Return [X, Y] of the center of cell containing provided text 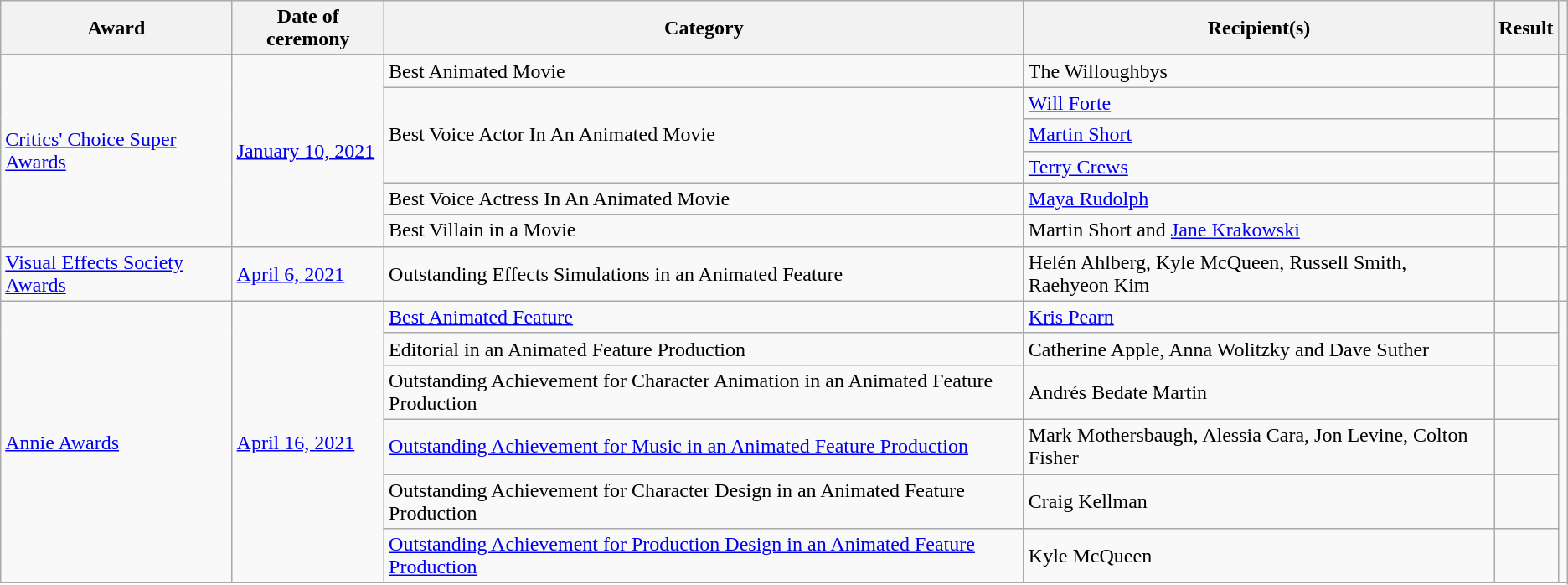
Editorial in an Animated Feature Production [704, 349]
The Willoughbys [1258, 71]
Visual Effects Society Awards [116, 273]
Category [704, 28]
Best Animated Movie [704, 71]
Andrés Bedate Martin [1258, 392]
Critics' Choice Super Awards [116, 151]
Outstanding Achievement for Production Design in an Animated Feature Production [704, 557]
Best Voice Actress In An Animated Movie [704, 199]
Terry Crews [1258, 167]
Martin Short [1258, 135]
Award [116, 28]
Martin Short and Jane Krakowski [1258, 230]
Outstanding Achievement for Music in an Animated Feature Production [704, 446]
Mark Mothersbaugh, Alessia Cara, Jon Levine, Colton Fisher [1258, 446]
Best Voice Actor In An Animated Movie [704, 135]
Kyle McQueen [1258, 557]
Best Animated Feature [704, 317]
Craig Kellman [1258, 501]
Annie Awards [116, 442]
Best Villain in a Movie [704, 230]
Kris Pearn [1258, 317]
Date of ceremony [308, 28]
April 16, 2021 [308, 442]
Outstanding Achievement for Character Design in an Animated Feature Production [704, 501]
April 6, 2021 [308, 273]
Outstanding Effects Simulations in an Animated Feature [704, 273]
Maya Rudolph [1258, 199]
January 10, 2021 [308, 151]
Result [1526, 28]
Outstanding Achievement for Character Animation in an Animated Feature Production [704, 392]
Helén Ahlberg, Kyle McQueen, Russell Smith, Raehyeon Kim [1258, 273]
Recipient(s) [1258, 28]
Catherine Apple, Anna Wolitzky and Dave Suther [1258, 349]
Will Forte [1258, 103]
